Output the (X, Y) coordinate of the center of the cell containing the given text.  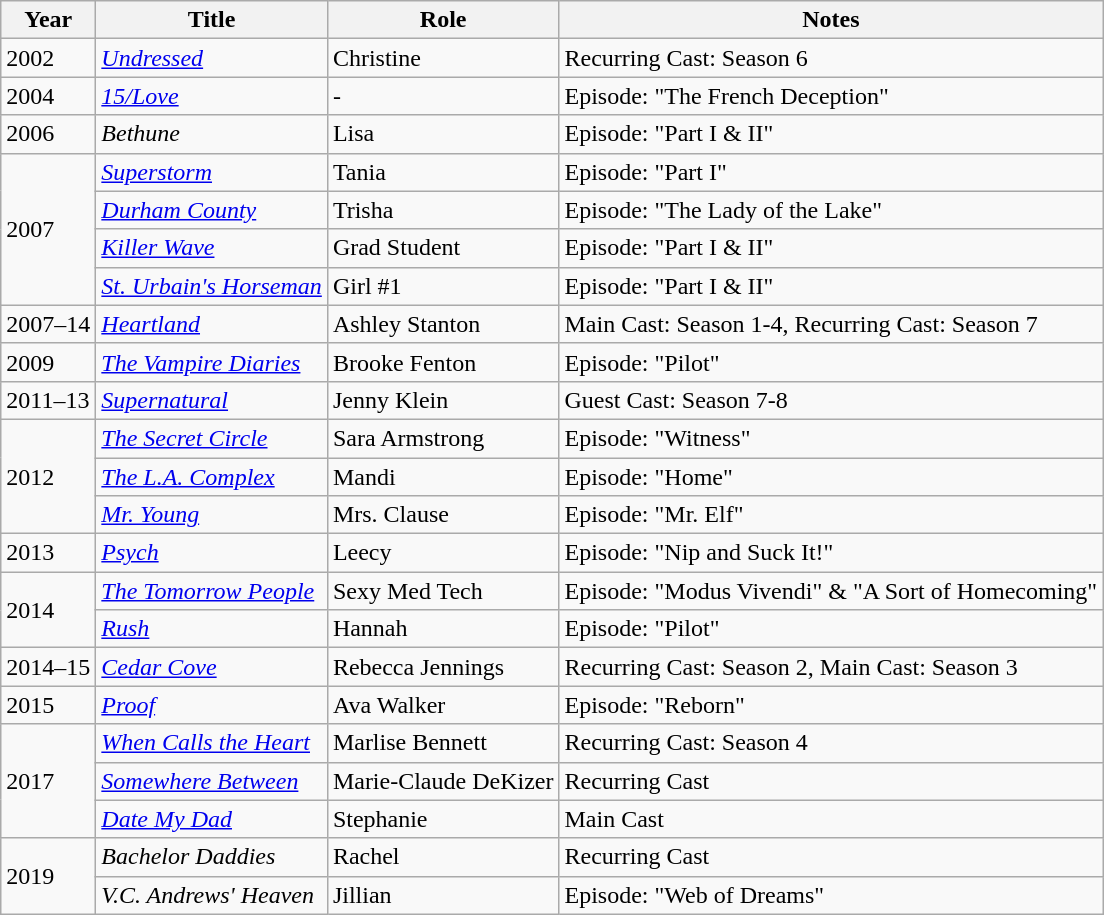
Episode: "Nip and Suck It!" (831, 553)
2014 (48, 610)
Bethune (212, 134)
Sara Armstrong (443, 438)
2011–13 (48, 400)
Rush (212, 629)
Title (212, 20)
2015 (48, 705)
Rachel (443, 857)
Mandi (443, 477)
Episode: "Home" (831, 477)
Mr. Young (212, 515)
Somewhere Between (212, 781)
V.C. Andrews' Heaven (212, 895)
Date My Dad (212, 819)
2013 (48, 553)
Notes (831, 20)
Brooke Fenton (443, 362)
2002 (48, 58)
Sexy Med Tech (443, 591)
The Vampire Diaries (212, 362)
Episode: "Web of Dreams" (831, 895)
2007–14 (48, 324)
Superstorm (212, 172)
Tania (443, 172)
Undressed (212, 58)
Recurring Cast: Season 2, Main Cast: Season 3 (831, 667)
Rebecca Jennings (443, 667)
2014–15 (48, 667)
Jillian (443, 895)
Ashley Stanton (443, 324)
Marlise Bennett (443, 743)
Killer Wave (212, 248)
Christine (443, 58)
Hannah (443, 629)
Jenny Klein (443, 400)
Episode: "Reborn" (831, 705)
The Tomorrow People (212, 591)
2006 (48, 134)
Year (48, 20)
Main Cast (831, 819)
Episode: "Modus Vivendi" & "A Sort of Homecoming" (831, 591)
The Secret Circle (212, 438)
Main Cast: Season 1-4, Recurring Cast: Season 7 (831, 324)
2012 (48, 476)
2017 (48, 781)
Cedar Cove (212, 667)
Episode: "The French Deception" (831, 96)
Lisa (443, 134)
Girl #1 (443, 286)
Marie-Claude DeKizer (443, 781)
Recurring Cast: Season 6 (831, 58)
Heartland (212, 324)
Episode: "Mr. Elf" (831, 515)
Recurring Cast: Season 4 (831, 743)
Psych (212, 553)
- (443, 96)
Guest Cast: Season 7-8 (831, 400)
2009 (48, 362)
Episode: "Part I" (831, 172)
Trisha (443, 210)
Stephanie (443, 819)
Episode: "The Lady of the Lake" (831, 210)
Leecy (443, 553)
Durham County (212, 210)
Proof (212, 705)
2004 (48, 96)
2019 (48, 876)
Bachelor Daddies (212, 857)
Supernatural (212, 400)
Role (443, 20)
15/Love (212, 96)
2007 (48, 229)
St. Urbain's Horseman (212, 286)
The L.A. Complex (212, 477)
Episode: "Witness" (831, 438)
Mrs. Clause (443, 515)
Grad Student (443, 248)
When Calls the Heart (212, 743)
Ava Walker (443, 705)
